Return [x, y] of the center of cell containing provided text 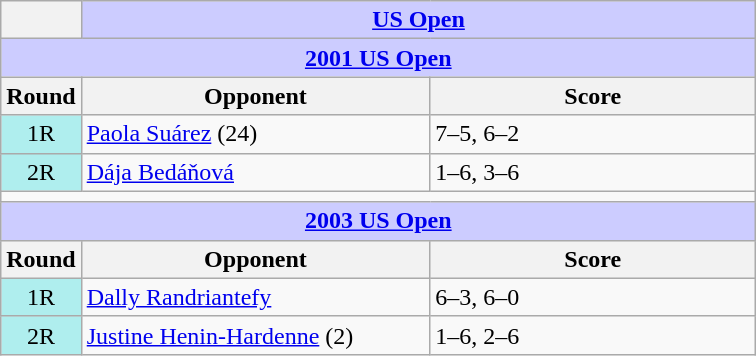
1–6, 2–6 [593, 335]
Dally Randriantefy [256, 297]
7–5, 6–2 [593, 134]
1–6, 3–6 [593, 172]
2003 US Open [378, 221]
US Open [418, 20]
2001 US Open [378, 58]
Dája Bedáňová [256, 172]
Paola Suárez (24) [256, 134]
6–3, 6–0 [593, 297]
Justine Henin-Hardenne (2) [256, 335]
